Scan for the cell matching the given text and deliver its (X, Y) coordinate at center. 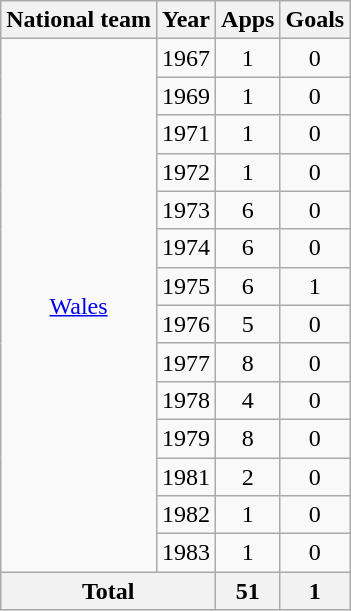
1969 (186, 96)
Apps (248, 20)
Total (108, 591)
1976 (186, 324)
1979 (186, 438)
4 (248, 400)
Wales (79, 306)
1975 (186, 286)
1982 (186, 515)
1978 (186, 400)
Goals (315, 20)
1971 (186, 134)
Year (186, 20)
2 (248, 477)
National team (79, 20)
5 (248, 324)
1973 (186, 210)
1974 (186, 248)
51 (248, 591)
1981 (186, 477)
1967 (186, 58)
1983 (186, 553)
1977 (186, 362)
1972 (186, 172)
